Capture the cell that displays the provided text and extract its [X, Y] central coordinate. 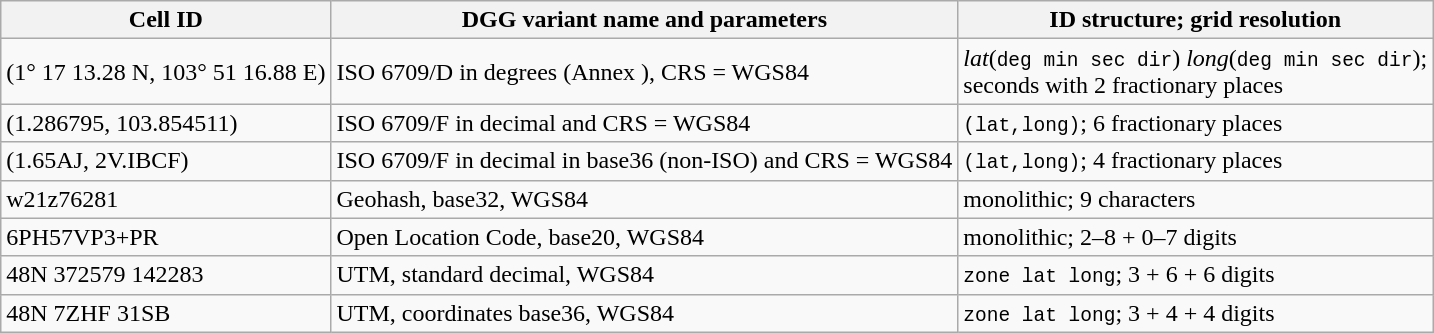
(1.286795, 103.854511) [166, 123]
zone lat long; 3 + 6 + 6 digits [1196, 275]
(1.65AJ, 2V.IBCF) [166, 161]
w21z76281 [166, 199]
ISO 6709/F in decimal and CRS = WGS84 [644, 123]
UTM, coordinates base36, WGS84 [644, 313]
lat(deg min sec dir) long(deg min sec dir); seconds with 2 fractionary places [1196, 72]
Geohash, base32, WGS84 [644, 199]
UTM, standard decimal, WGS84 [644, 275]
ISO 6709/D in degrees (Annex ), CRS = WGS84 [644, 72]
(lat,long); 4 fractionary places [1196, 161]
monolithic; 9 characters [1196, 199]
6PH57VP3+PR [166, 237]
(1° 17 13.28 N, 103° 51 16.88 E) [166, 72]
zone lat long; 3 + 4 + 4 digits [1196, 313]
48N 7ZHF 31SB [166, 313]
ISO 6709/F in decimal in base36 (non-ISO) and CRS = WGS84 [644, 161]
48N 372579 142283 [166, 275]
monolithic; 2–8 + 0–7 digits [1196, 237]
DGG variant name and parameters [644, 20]
Open Location Code, base20, WGS84 [644, 237]
(lat,long); 6 fractionary places [1196, 123]
Cell ID [166, 20]
ID structure; grid resolution [1196, 20]
